Return (x, y) of the center of cell containing provided text 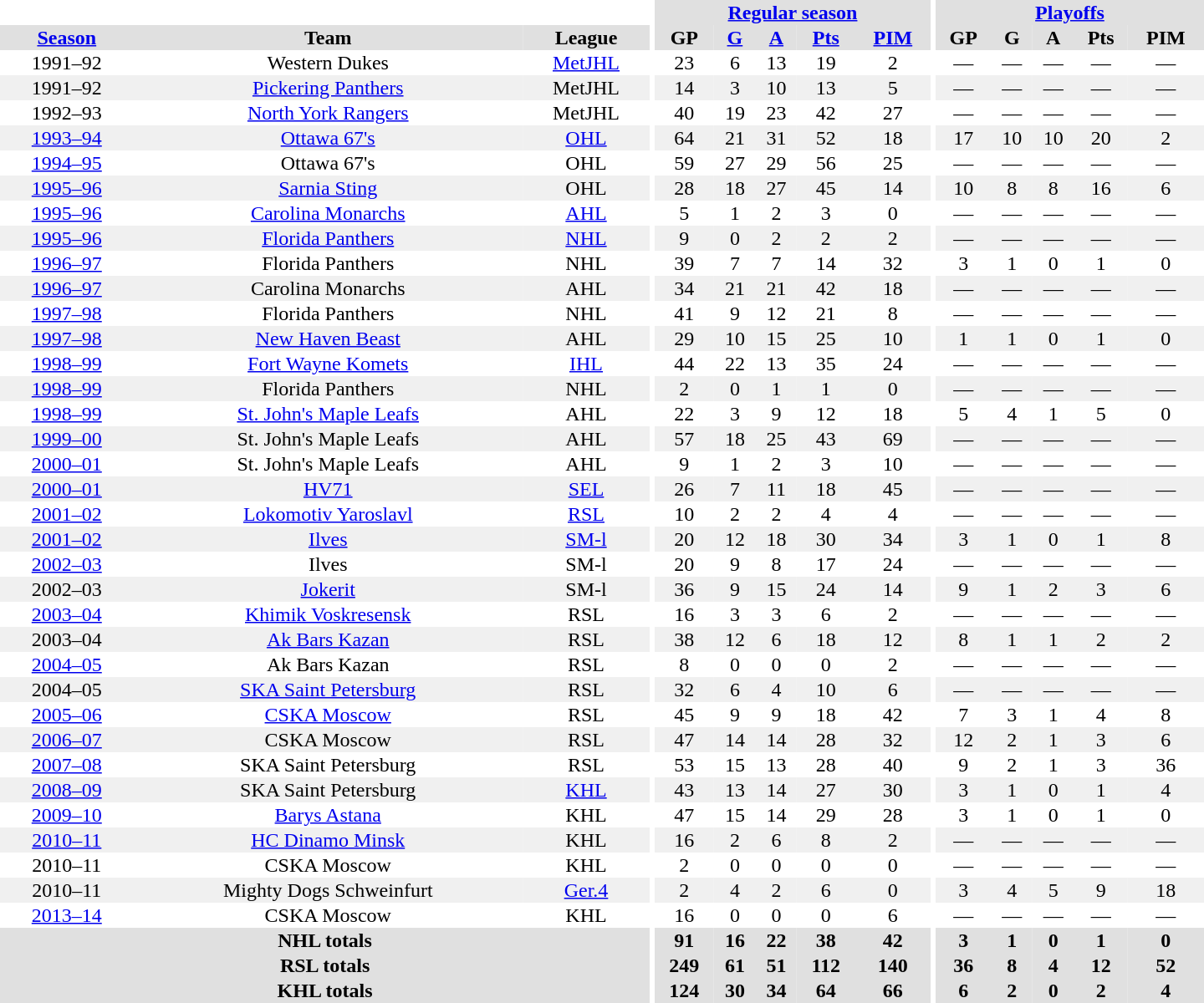
35 (826, 364)
NHL totals (324, 940)
44 (685, 364)
Regular season (793, 13)
53 (685, 765)
Sarnia Sting (328, 188)
140 (893, 965)
1992–93 (67, 113)
31 (777, 138)
Khimik Voskresensk (328, 614)
66 (893, 990)
41 (685, 313)
2007–08 (67, 765)
59 (685, 163)
1999–00 (67, 439)
124 (685, 990)
51 (777, 965)
Mighty Dogs Schweinfurt (328, 890)
39 (685, 263)
Jokerit (328, 589)
IHL (586, 364)
2006–07 (67, 740)
2005–06 (67, 715)
Playoffs (1070, 13)
112 (826, 965)
Lokomotiv Yaroslavl (328, 514)
HC Dinamo Minsk (328, 840)
Fort Wayne Komets (328, 364)
New Haven Beast (328, 339)
1993–94 (67, 138)
61 (735, 965)
Season (67, 38)
Barys Astana (328, 815)
26 (685, 489)
69 (893, 439)
Team (328, 38)
North York Rangers (328, 113)
57 (685, 439)
2008–09 (67, 790)
RSL totals (324, 965)
2009–10 (67, 815)
249 (685, 965)
KHL totals (324, 990)
League (586, 38)
Western Dukes (328, 63)
1994–95 (67, 163)
91 (685, 940)
11 (777, 489)
SEL (586, 489)
HV71 (328, 489)
Ger.4 (586, 890)
Pickering Panthers (328, 88)
56 (826, 163)
2013–14 (67, 915)
